Locate the cell with the specified text and output its [X, Y] center coordinate. 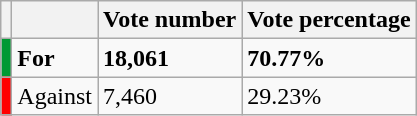
18,061 [170, 58]
Against [55, 96]
Vote number [170, 20]
Vote percentage [329, 20]
29.23% [329, 96]
70.77% [329, 58]
7,460 [170, 96]
For [55, 58]
